Identify which cell holds the provided text, then report its (x, y) central coordinate. 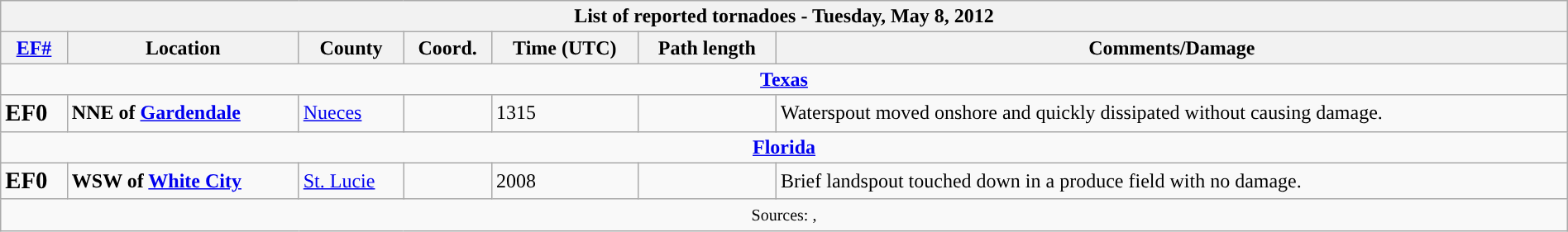
Time (UTC) (564, 48)
Coord. (448, 48)
Nueces (351, 113)
County (351, 48)
Florida (784, 147)
WSW of White City (183, 181)
Location (183, 48)
EF# (35, 48)
List of reported tornadoes - Tuesday, May 8, 2012 (784, 17)
1315 (564, 113)
NNE of Gardendale (183, 113)
Brief landspout touched down in a produce field with no damage. (1171, 181)
2008 (564, 181)
Waterspout moved onshore and quickly dissipated without causing damage. (1171, 113)
Texas (784, 79)
Comments/Damage (1171, 48)
Sources: , (784, 215)
Path length (706, 48)
St. Lucie (351, 181)
